Scan for the cell matching the given text and deliver its [X, Y] coordinate at center. 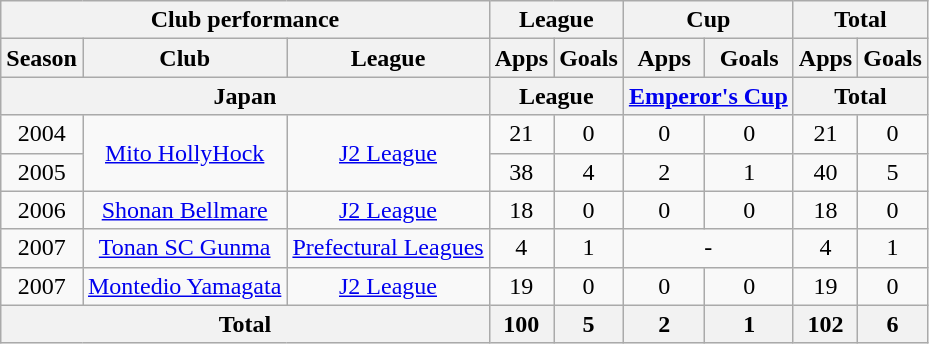
100 [521, 324]
102 [825, 324]
Tonan SC Gunma [184, 248]
Cup [708, 20]
38 [521, 172]
- [708, 248]
Emperor's Cup [708, 96]
Japan [245, 96]
Mito HollyHock [184, 153]
Club [184, 58]
2004 [42, 134]
40 [825, 172]
Montedio Yamagata [184, 286]
Club performance [245, 20]
Prefectural Leagues [388, 248]
Shonan Bellmare [184, 210]
Season [42, 58]
6 [893, 324]
2006 [42, 210]
2005 [42, 172]
